Pinpoint the cell where the given text exists, returning its [x, y] midpoint coordinate. 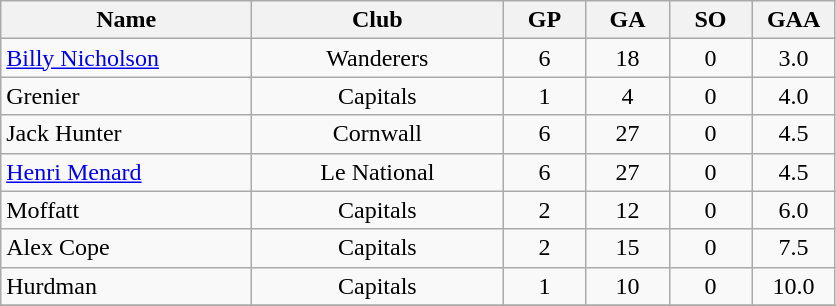
7.5 [794, 248]
18 [628, 58]
Grenier [126, 96]
GAA [794, 20]
6.0 [794, 210]
4.0 [794, 96]
10 [628, 286]
Hurdman [126, 286]
SO [710, 20]
4 [628, 96]
Moffatt [126, 210]
Cornwall [378, 134]
Billy Nicholson [126, 58]
3.0 [794, 58]
10.0 [794, 286]
Club [378, 20]
12 [628, 210]
GA [628, 20]
Jack Hunter [126, 134]
Le National [378, 172]
GP [544, 20]
Alex Cope [126, 248]
15 [628, 248]
Henri Menard [126, 172]
Wanderers [378, 58]
Name [126, 20]
